Return [x, y] of the center of cell containing provided text 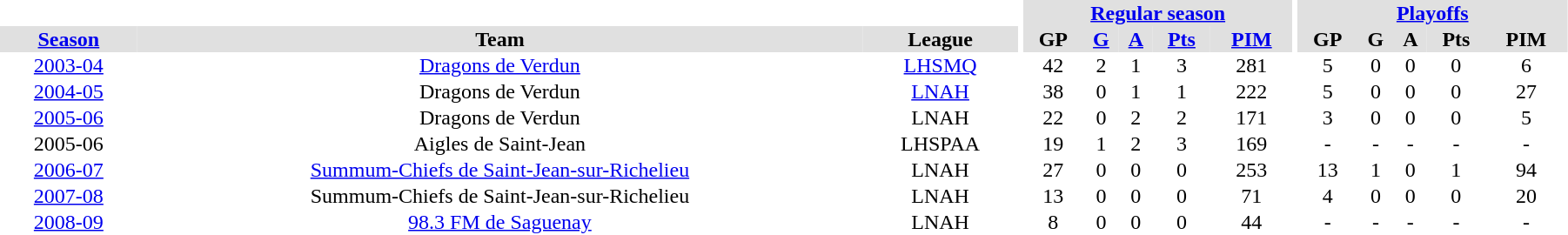
Season [69, 39]
71 [1251, 196]
League [940, 39]
Regular season [1158, 13]
4 [1328, 196]
Playoffs [1432, 13]
LHSPAA [940, 144]
2006-07 [69, 170]
222 [1251, 91]
169 [1251, 144]
19 [1053, 144]
42 [1053, 65]
20 [1526, 196]
98.3 FM de Saguenay [499, 222]
8 [1053, 222]
281 [1251, 65]
44 [1251, 222]
Aigles de Saint-Jean [499, 144]
22 [1053, 117]
2008-09 [69, 222]
38 [1053, 91]
2004-05 [69, 91]
171 [1251, 117]
6 [1526, 65]
2007-08 [69, 196]
253 [1251, 170]
LHSMQ [940, 65]
Team [499, 39]
94 [1526, 170]
2003-04 [69, 65]
